Detect which cell encompasses the target text, then output its [X, Y] center coordinate. 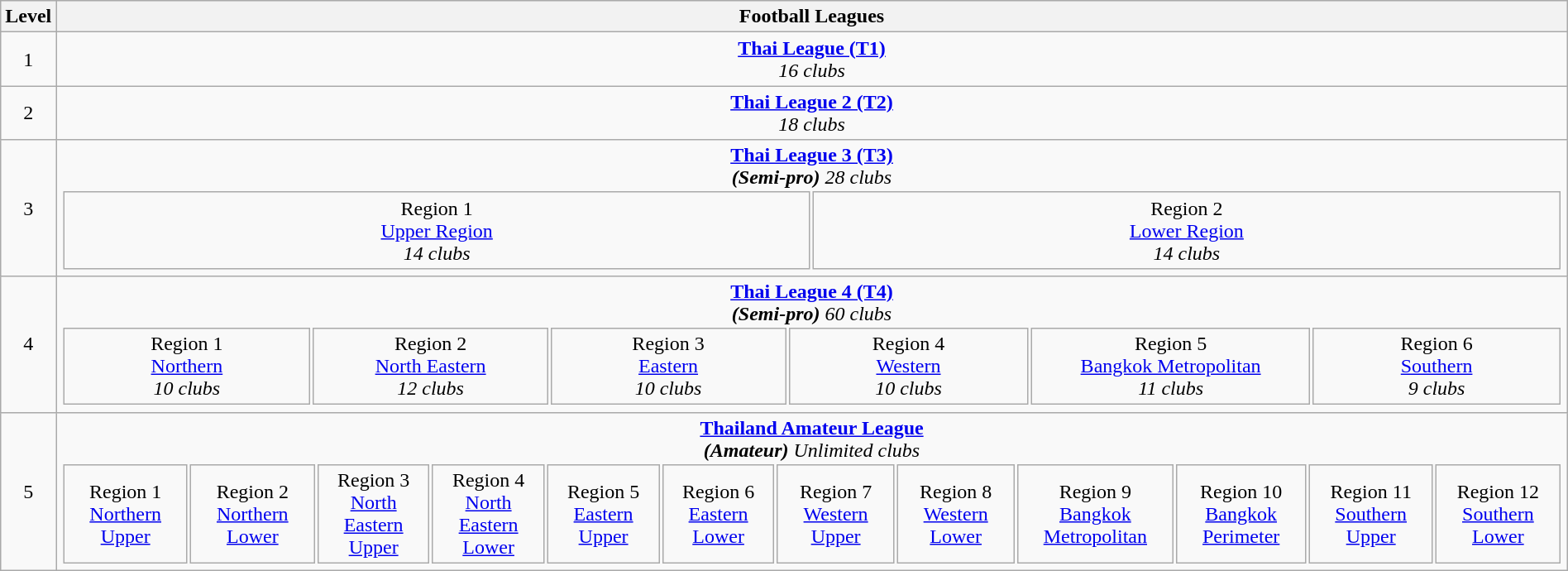
1 [28, 60]
Region 1 Upper Region 14 clubs [437, 230]
3 [28, 209]
Region 3 North Eastern Upper [374, 515]
Region 11 Southern Upper [1371, 515]
Region 1 Northern 10 clubs [187, 367]
Level [28, 17]
5 [28, 492]
Region 1 Northern Upper [126, 515]
Region 5 Bangkok Metropolitan 11 clubs [1171, 367]
Region 6 Eastern Lower [719, 515]
Region 5 Eastern Upper [604, 515]
Region 12 Southern Lower [1499, 515]
Region 6 Southern 9 clubs [1436, 367]
Thai League 3 (T3) (Semi-pro) 28 clubs Region 1 Upper Region 14 clubs Region 2 Lower Region 14 clubs [812, 209]
Region 2 North Eastern 12 clubs [430, 367]
Region 8 Western Lower [956, 515]
2 [28, 113]
Region 2 Lower Region 14 clubs [1187, 230]
Region 4 North Eastern Lower [489, 515]
Thai League (T1) 16 clubs [812, 60]
Region 3 Eastern 10 clubs [668, 367]
Football Leagues [812, 17]
Region 9 Bangkok Metropolitan [1095, 515]
Thai League 2 (T2) 18 clubs [812, 113]
Region 2 Northern Lower [253, 515]
Region 10 Bangkok Perimeter [1241, 515]
Region 4 Western 10 clubs [908, 367]
Region 7 Western Upper [836, 515]
4 [28, 344]
